Provide the [x, y] coordinate of the cell's center where the given text is located.  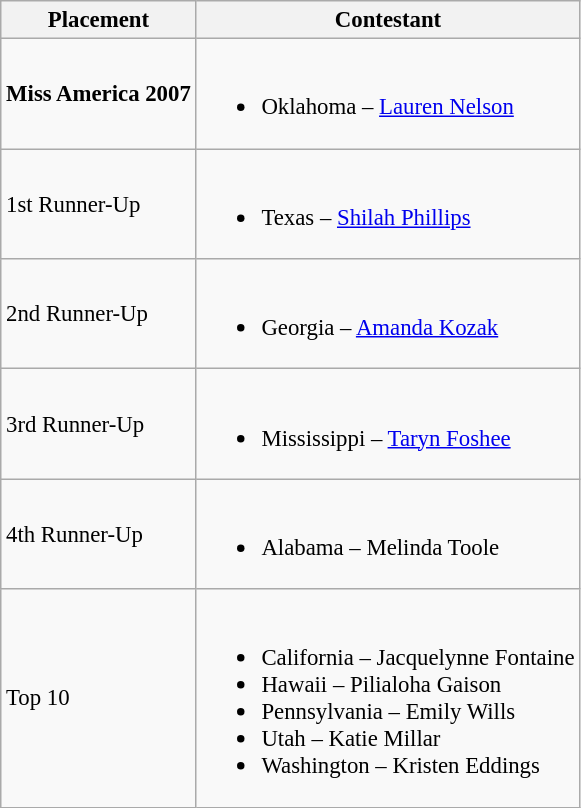
Miss America 2007 [98, 94]
Texas – Shilah Phillips [388, 204]
Top 10 [98, 698]
1st Runner-Up [98, 204]
4th Runner-Up [98, 534]
Alabama – Melinda Toole [388, 534]
3rd Runner-Up [98, 424]
Placement [98, 20]
Mississippi – Taryn Foshee [388, 424]
Georgia – Amanda Kozak [388, 314]
Oklahoma – Lauren Nelson [388, 94]
Contestant [388, 20]
2nd Runner-Up [98, 314]
California – Jacquelynne FontaineHawaii – Pilialoha GaisonPennsylvania – Emily WillsUtah – Katie MillarWashington – Kristen Eddings [388, 698]
